Determine the (X, Y) coordinate at the center of the cell enclosing the given text.  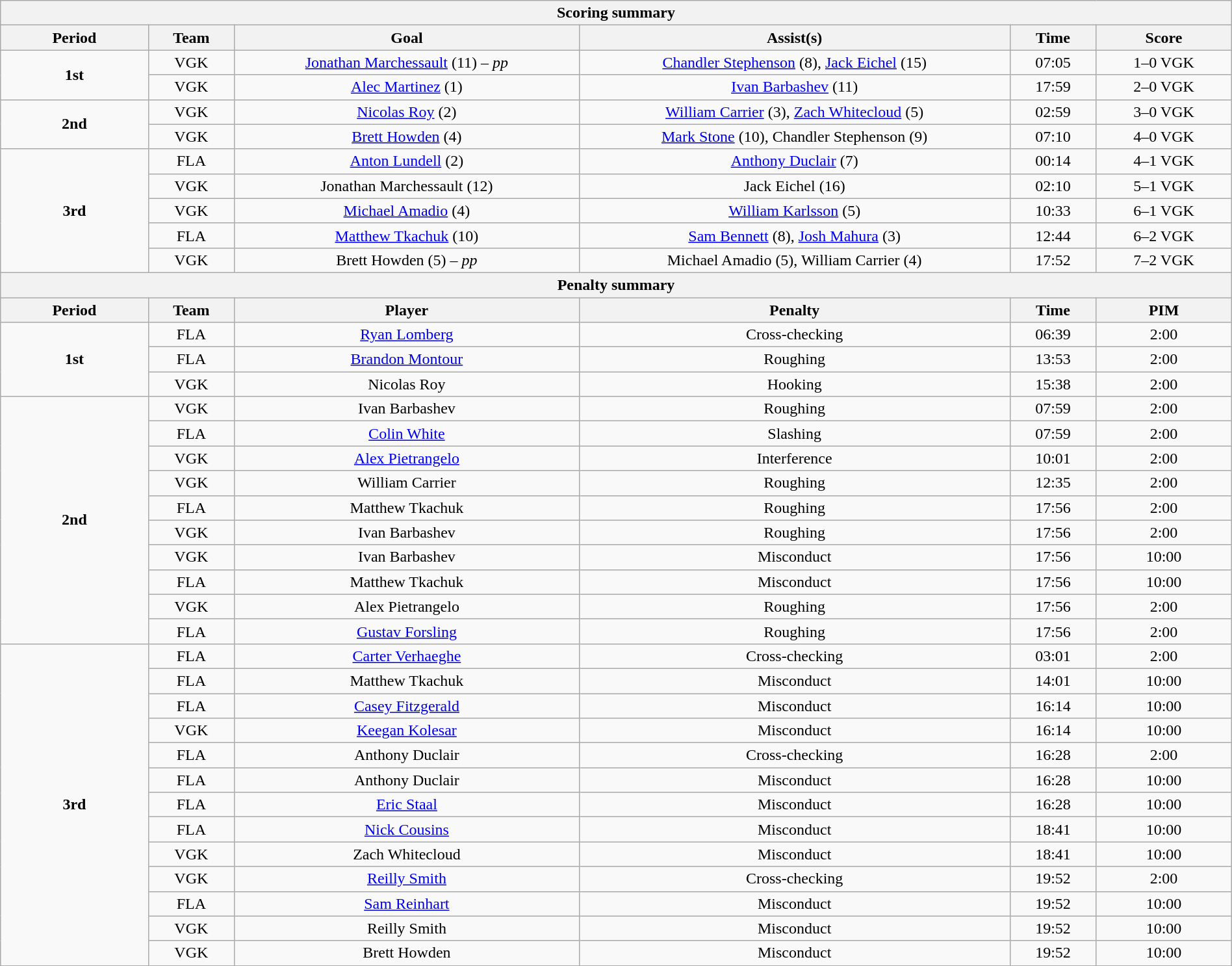
Player (407, 310)
Sam Reinhart (407, 904)
Jonathan Marchessault (11) – pp (407, 62)
02:59 (1053, 112)
Score (1164, 38)
Penalty summary (616, 285)
Hooking (794, 384)
2–0 VGK (1164, 87)
Eric Staal (407, 805)
Nick Cousins (407, 829)
6–2 VGK (1164, 235)
Anton Lundell (2) (407, 161)
10:33 (1053, 211)
Zach Whitecloud (407, 854)
Chandler Stephenson (8), Jack Eichel (15) (794, 62)
Michael Amadio (5), William Carrier (4) (794, 260)
Penalty (794, 310)
William Karlsson (5) (794, 211)
Interference (794, 458)
10:01 (1053, 458)
Sam Bennett (8), Josh Mahura (3) (794, 235)
Gustav Forsling (407, 631)
Alec Martinez (1) (407, 87)
17:59 (1053, 87)
Colin White (407, 434)
07:05 (1053, 62)
7–2 VGK (1164, 260)
4–1 VGK (1164, 161)
Michael Amadio (4) (407, 211)
Scoring summary (616, 13)
Anthony Duclair (7) (794, 161)
Casey Fitzgerald (407, 705)
00:14 (1053, 161)
Nicolas Roy (2) (407, 112)
Brett Howden (407, 953)
Jonathan Marchessault (12) (407, 186)
14:01 (1053, 681)
17:52 (1053, 260)
Brett Howden (4) (407, 137)
Keegan Kolesar (407, 731)
03:01 (1053, 656)
William Carrier (3), Zach Whitecloud (5) (794, 112)
Ivan Barbashev (11) (794, 87)
02:10 (1053, 186)
Slashing (794, 434)
Mark Stone (10), Chandler Stephenson (9) (794, 137)
Assist(s) (794, 38)
Brett Howden (5) – pp (407, 260)
Matthew Tkachuk (10) (407, 235)
4–0 VGK (1164, 137)
5–1 VGK (1164, 186)
1–0 VGK (1164, 62)
PIM (1164, 310)
Goal (407, 38)
Jack Eichel (16) (794, 186)
07:10 (1053, 137)
15:38 (1053, 384)
6–1 VGK (1164, 211)
12:44 (1053, 235)
3–0 VGK (1164, 112)
06:39 (1053, 335)
13:53 (1053, 359)
Nicolas Roy (407, 384)
William Carrier (407, 483)
Carter Verhaeghe (407, 656)
12:35 (1053, 483)
Brandon Montour (407, 359)
Ryan Lomberg (407, 335)
